For the text-containing cell, return its midpoint in (X, Y) coordinate format. 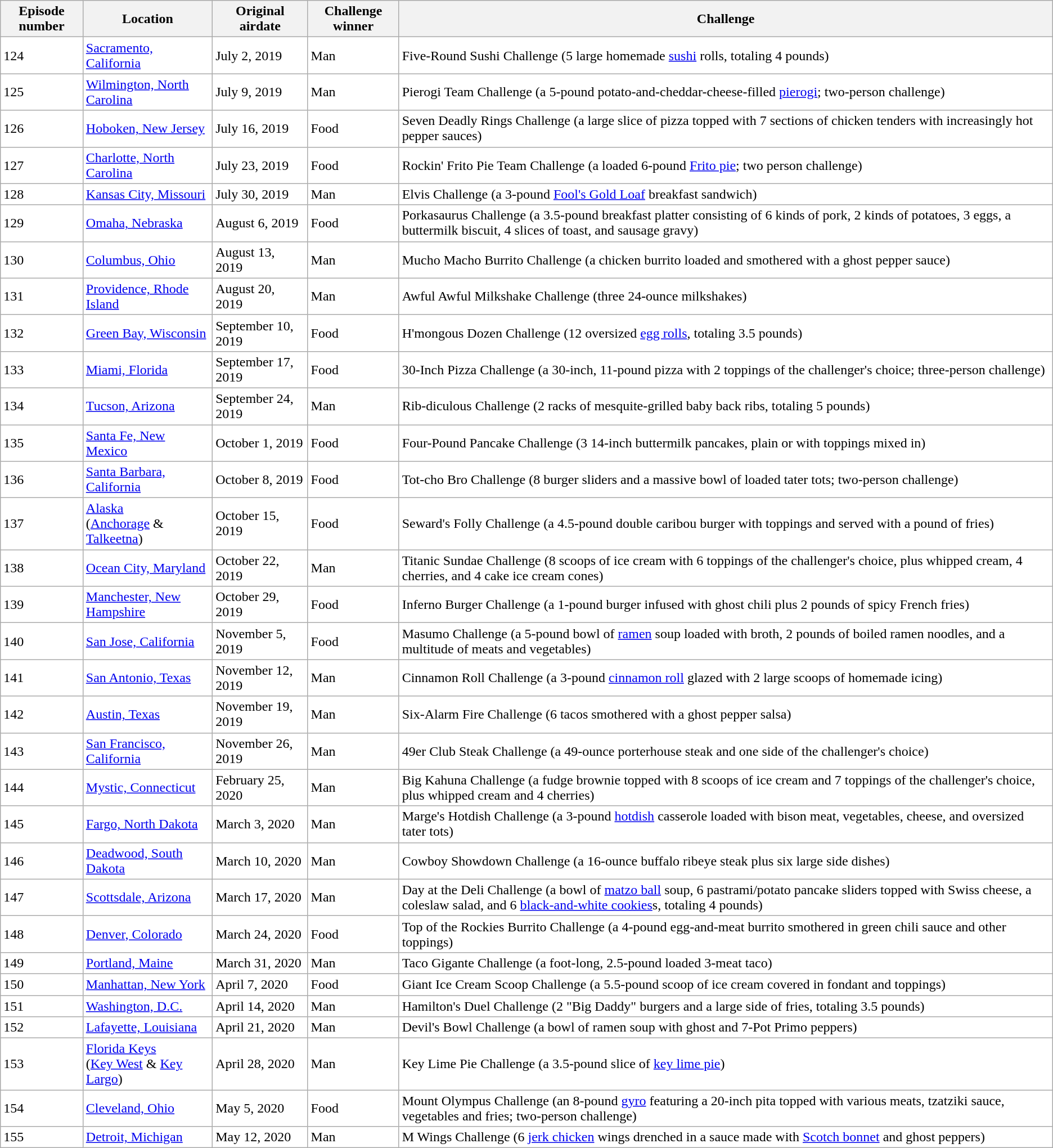
Deadwood, South Dakota (147, 861)
Portland, Maine (147, 963)
125 (42, 92)
Sacramento, California (147, 55)
149 (42, 963)
131 (42, 296)
151 (42, 1006)
Hamilton's Duel Challenge (2 "Big Daddy" burgers and a large side of fries, totaling 3.5 pounds) (726, 1006)
November 19, 2019 (260, 715)
146 (42, 861)
September 10, 2019 (260, 333)
Rockin' Frito Pie Team Challenge (a loaded 6-pound Frito pie; two person challenge) (726, 165)
Tucson, Arizona (147, 406)
San Antonio, Texas (147, 678)
October 15, 2019 (260, 524)
Four-Pound Pancake Challenge (3 14-inch buttermilk pancakes, plain or with toppings mixed in) (726, 442)
July 2, 2019 (260, 55)
September 24, 2019 (260, 406)
May 12, 2020 (260, 1137)
M Wings Challenge (6 jerk chicken wings drenched in a sauce made with Scotch bonnet and ghost peppers) (726, 1137)
October 1, 2019 (260, 442)
Ocean City, Maryland (147, 568)
Manhattan, New York (147, 984)
August 20, 2019 (260, 296)
November 5, 2019 (260, 642)
March 10, 2020 (260, 861)
Hoboken, New Jersey (147, 128)
Manchester, New Hampshire (147, 604)
Seward's Folly Challenge (a 4.5-pound double caribou burger with toppings and served with a pound of fries) (726, 524)
San Jose, California (147, 642)
Pierogi Team Challenge (a 5-pound potato-and-cheddar-cheese-filled pierogi; two-person challenge) (726, 92)
Kansas City, Missouri (147, 194)
March 17, 2020 (260, 897)
Austin, Texas (147, 715)
October 22, 2019 (260, 568)
Mucho Macho Burrito Challenge (a chicken burrito loaded and smothered with a ghost pepper sauce) (726, 260)
Detroit, Michigan (147, 1137)
March 31, 2020 (260, 963)
Mystic, Connecticut (147, 788)
October 8, 2019 (260, 479)
November 26, 2019 (260, 751)
Miami, Florida (147, 369)
July 9, 2019 (260, 92)
129 (42, 223)
132 (42, 333)
145 (42, 824)
124 (42, 55)
Challenge (726, 19)
Devil's Bowl Challenge (a bowl of ramen soup with ghost and 7-Pot Primo peppers) (726, 1028)
Giant Ice Cream Scoop Challenge (a 5.5-pound scoop of ice cream covered in fondant and toppings) (726, 984)
Taco Gigante Challenge (a foot-long, 2.5-pound loaded 3-meat taco) (726, 963)
150 (42, 984)
April 14, 2020 (260, 1006)
154 (42, 1109)
Tot-cho Bro Challenge (8 burger sliders and a massive bowl of loaded tater tots; two-person challenge) (726, 479)
140 (42, 642)
141 (42, 678)
Florida Keys(Key West & Key Largo) (147, 1064)
Seven Deadly Rings Challenge (a large slice of pizza topped with 7 sections of chicken tenders with increasingly hot pepper sauces) (726, 128)
Episode number (42, 19)
Scottsdale, Arizona (147, 897)
Masumo Challenge (a 5-pound bowl of ramen soup loaded with broth, 2 pounds of boiled ramen noodles, and a multitude of meats and vegetables) (726, 642)
Omaha, Nebraska (147, 223)
Marge's Hotdish Challenge (a 3-pound hotdish casserole loaded with bison meat, vegetables, cheese, and oversized tater tots) (726, 824)
July 16, 2019 (260, 128)
Five-Round Sushi Challenge (5 large homemade sushi rolls, totaling 4 pounds) (726, 55)
Santa Barbara, California (147, 479)
July 30, 2019 (260, 194)
130 (42, 260)
Denver, Colorado (147, 934)
127 (42, 165)
152 (42, 1028)
Rib-diculous Challenge (2 racks of mesquite-grilled baby back ribs, totaling 5 pounds) (726, 406)
Awful Awful Milkshake Challenge (three 24-ounce milkshakes) (726, 296)
July 23, 2019 (260, 165)
153 (42, 1064)
September 17, 2019 (260, 369)
142 (42, 715)
Cowboy Showdown Challenge (a 16-ounce buffalo ribeye steak plus six large side dishes) (726, 861)
August 6, 2019 (260, 223)
Original airdate (260, 19)
Six-Alarm Fire Challenge (6 tacos smothered with a ghost pepper salsa) (726, 715)
Washington, D.C. (147, 1006)
143 (42, 751)
Challenge winner (353, 19)
135 (42, 442)
134 (42, 406)
San Francisco, California (147, 751)
November 12, 2019 (260, 678)
March 24, 2020 (260, 934)
147 (42, 897)
Location (147, 19)
August 13, 2019 (260, 260)
133 (42, 369)
148 (42, 934)
Green Bay, Wisconsin (147, 333)
Inferno Burger Challenge (a 1-pound burger infused with ghost chili plus 2 pounds of spicy French fries) (726, 604)
49er Club Steak Challenge (a 49-ounce porterhouse steak and one side of the challenger's choice) (726, 751)
138 (42, 568)
137 (42, 524)
Alaska (Anchorage & Talkeetna) (147, 524)
May 5, 2020 (260, 1109)
April 21, 2020 (260, 1028)
Lafayette, Louisiana (147, 1028)
30-Inch Pizza Challenge (a 30-inch, 11-pound pizza with 2 toppings of the challenger's choice; three-person challenge) (726, 369)
136 (42, 479)
October 29, 2019 (260, 604)
Cleveland, Ohio (147, 1109)
February 25, 2020 (260, 788)
April 7, 2020 (260, 984)
March 3, 2020 (260, 824)
128 (42, 194)
Fargo, North Dakota (147, 824)
Charlotte, North Carolina (147, 165)
Columbus, Ohio (147, 260)
Top of the Rockies Burrito Challenge (a 4-pound egg-and-meat burrito smothered in green chili sauce and other toppings) (726, 934)
155 (42, 1137)
Santa Fe, New Mexico (147, 442)
Big Kahuna Challenge (a fudge brownie topped with 8 scoops of ice cream and 7 toppings of the challenger's choice, plus whipped cream and 4 cherries) (726, 788)
144 (42, 788)
H'mongous Dozen Challenge (12 oversized egg rolls, totaling 3.5 pounds) (726, 333)
April 28, 2020 (260, 1064)
Wilmington, North Carolina (147, 92)
Key Lime Pie Challenge (a 3.5-pound slice of key lime pie) (726, 1064)
139 (42, 604)
Providence, Rhode Island (147, 296)
Cinnamon Roll Challenge (a 3-pound cinnamon roll glazed with 2 large scoops of homemade icing) (726, 678)
126 (42, 128)
Elvis Challenge (a 3-pound Fool's Gold Loaf breakfast sandwich) (726, 194)
